Extract the [X, Y] coordinate from the center of the cell holding the provided text.  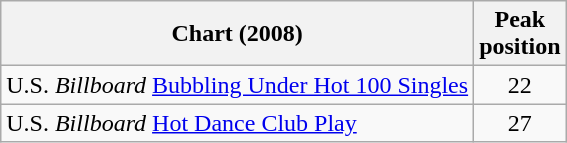
U.S. Billboard Bubbling Under Hot 100 Singles [238, 85]
U.S. Billboard Hot Dance Club Play [238, 123]
27 [520, 123]
22 [520, 85]
Peakposition [520, 34]
Chart (2008) [238, 34]
